Pinpoint the cell where the given text exists, returning its (x, y) midpoint coordinate. 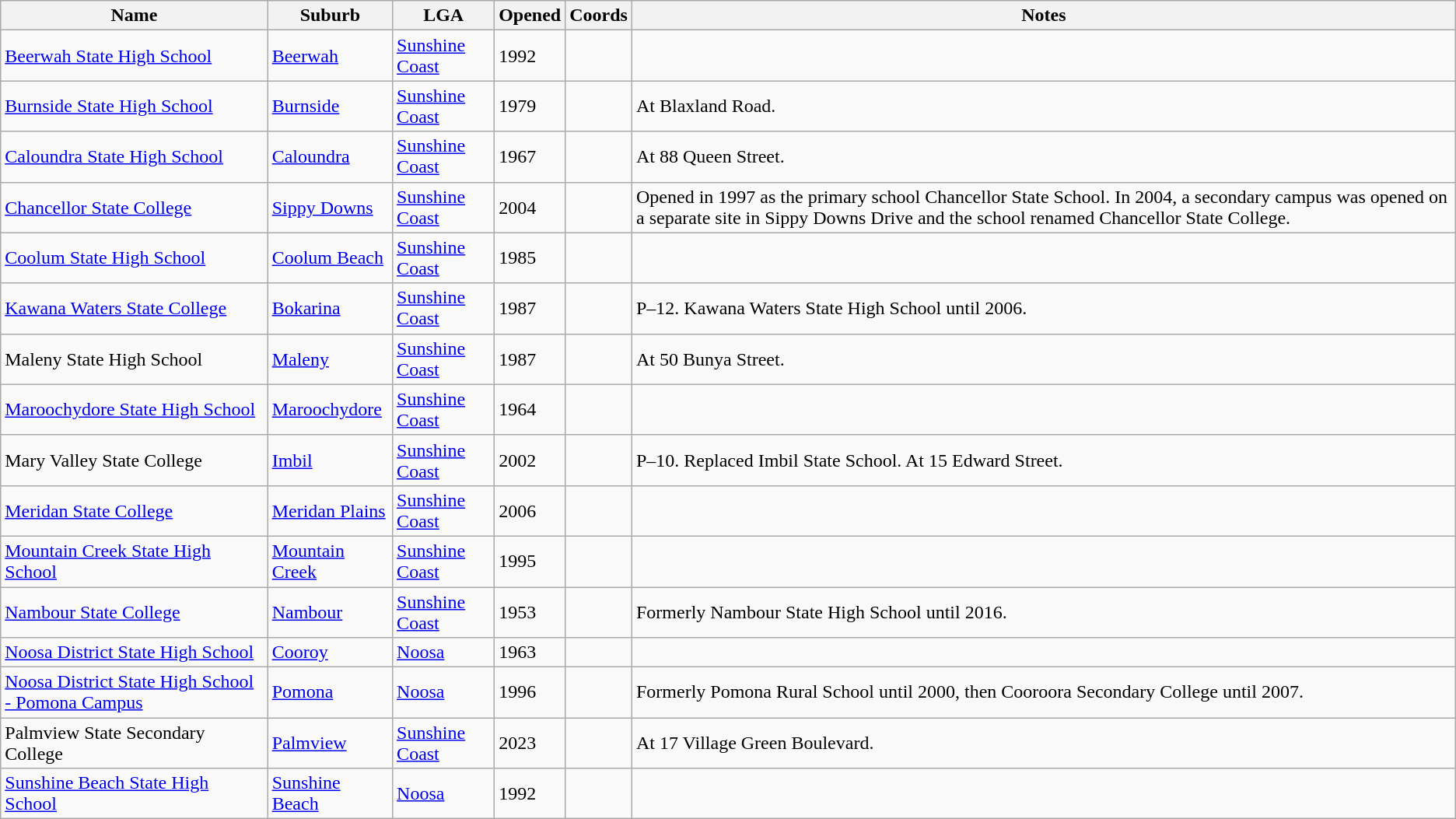
Mary Valley State College (134, 460)
Maleny State High School (134, 359)
Suburb (330, 16)
P–10. Replaced Imbil State School. At 15 Edward Street. (1044, 460)
Notes (1044, 16)
Name (134, 16)
Noosa District State High School (134, 653)
Burnside (330, 106)
Nambour State College (134, 611)
Sunshine Beach State High School (134, 793)
Formerly Pomona Rural School until 2000, then Cooroora Secondary College until 2007. (1044, 692)
At 88 Queen Street. (1044, 157)
Sippy Downs (330, 207)
Coolum State High School (134, 258)
Beerwah State High School (134, 56)
Bokarina (330, 308)
Cooroy (330, 653)
1967 (530, 157)
2023 (530, 744)
Chancellor State College (134, 207)
Pomona (330, 692)
Opened (530, 16)
Noosa District State High School - Pomona Campus (134, 692)
Caloundra (330, 157)
P–12. Kawana Waters State High School until 2006. (1044, 308)
At 17 Village Green Boulevard. (1044, 744)
Maroochydore State High School (134, 409)
Nambour (330, 611)
Formerly Nambour State High School until 2016. (1044, 611)
Maleny (330, 359)
1995 (530, 562)
Meridan State College (134, 510)
1964 (530, 409)
Mountain Creek (330, 562)
Imbil (330, 460)
Coords (599, 16)
2002 (530, 460)
1953 (530, 611)
Mountain Creek State High School (134, 562)
1985 (530, 258)
Sunshine Beach (330, 793)
2004 (530, 207)
LGA (443, 16)
Palmview (330, 744)
Meridan Plains (330, 510)
Caloundra State High School (134, 157)
At 50 Bunya Street. (1044, 359)
2006 (530, 510)
1963 (530, 653)
Palmview State Secondary College (134, 744)
Coolum Beach (330, 258)
Maroochydore (330, 409)
Kawana Waters State College (134, 308)
At Blaxland Road. (1044, 106)
1996 (530, 692)
1979 (530, 106)
Beerwah (330, 56)
Burnside State High School (134, 106)
